Scan for the cell matching the given text and deliver its [x, y] coordinate at center. 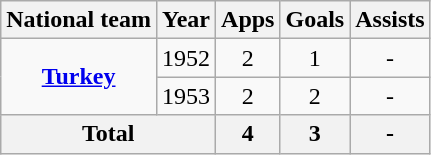
National team [79, 20]
Assists [390, 20]
Total [108, 134]
1952 [186, 58]
Turkey [79, 77]
Year [186, 20]
Goals [315, 20]
Apps [248, 20]
1953 [186, 96]
1 [315, 58]
3 [315, 134]
4 [248, 134]
